Capture the cell that displays the provided text and extract its [x, y] central coordinate. 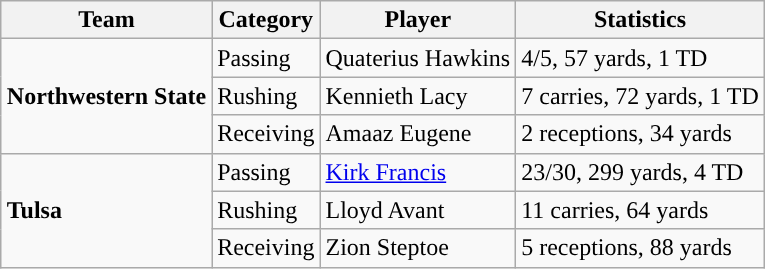
5 receptions, 88 yards [640, 248]
Lloyd Avant [418, 210]
11 carries, 64 yards [640, 210]
7 carries, 72 yards, 1 TD [640, 96]
Amaaz Eugene [418, 134]
Zion Steptoe [418, 248]
Team [106, 20]
Tulsa [106, 210]
Statistics [640, 20]
Player [418, 20]
Quaterius Hawkins [418, 58]
Category [266, 20]
Northwestern State [106, 96]
Kennieth Lacy [418, 96]
Kirk Francis [418, 172]
2 receptions, 34 yards [640, 134]
4/5, 57 yards, 1 TD [640, 58]
23/30, 299 yards, 4 TD [640, 172]
